Capture the cell that displays the provided text and extract its [X, Y] central coordinate. 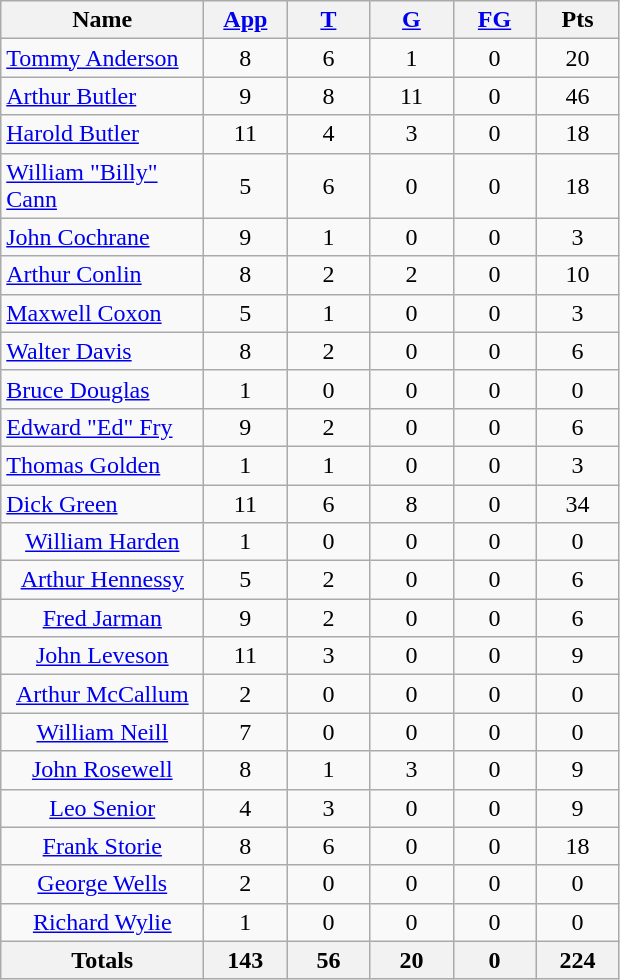
56 [328, 960]
224 [578, 960]
46 [578, 96]
FG [494, 20]
Dick Green [102, 503]
143 [246, 960]
Edward "Ed" Fry [102, 427]
7 [246, 732]
John Rosewell [102, 770]
10 [578, 275]
Harold Butler [102, 134]
William Harden [102, 542]
Name [102, 20]
John Cochrane [102, 237]
Leo Senior [102, 808]
Totals [102, 960]
T [328, 20]
Bruce Douglas [102, 389]
William "Billy" Cann [102, 186]
George Wells [102, 884]
Arthur Butler [102, 96]
Arthur Hennessy [102, 580]
Richard Wylie [102, 922]
Tommy Anderson [102, 58]
G [412, 20]
Arthur Conlin [102, 275]
Maxwell Coxon [102, 313]
34 [578, 503]
Walter Davis [102, 351]
Pts [578, 20]
Frank Storie [102, 846]
App [246, 20]
Thomas Golden [102, 465]
William Neill [102, 732]
Fred Jarman [102, 618]
Arthur McCallum [102, 694]
John Leveson [102, 656]
